For the text-containing cell, return its midpoint in [x, y] coordinate format. 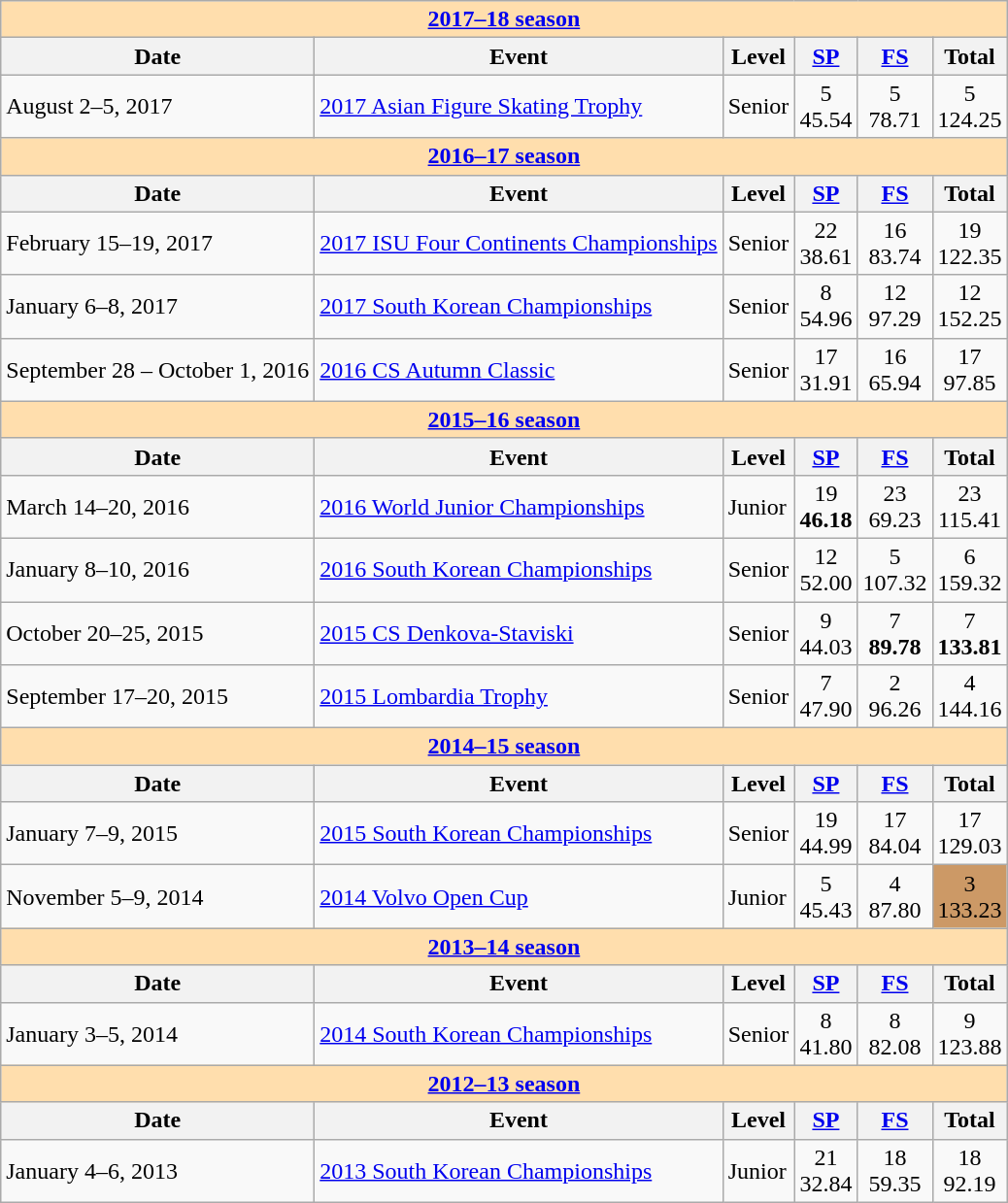
17 97.85 [969, 369]
17 129.03 [969, 833]
12 52.00 [825, 569]
January 6–8, 2017 [157, 307]
3 133.23 [969, 897]
2017 Asian Figure Skating Trophy [519, 107]
7 47.90 [825, 697]
2012–13 season [504, 1084]
October 20–25, 2015 [157, 633]
2014 Volvo Open Cup [519, 897]
March 14–20, 2016 [157, 507]
2016 World Junior Championships [519, 507]
January 8–10, 2016 [157, 569]
19 122.35 [969, 243]
12 152.25 [969, 307]
16 83.74 [895, 243]
2016 CS Autumn Classic [519, 369]
2017 ISU Four Continents Championships [519, 243]
18 92.19 [969, 1171]
18 59.35 [895, 1171]
2013 South Korean Championships [519, 1171]
21 32.84 [825, 1171]
23 115.41 [969, 507]
4 144.16 [969, 697]
5 45.54 [825, 107]
17 84.04 [895, 833]
8 41.80 [825, 1033]
September 28 – October 1, 2016 [157, 369]
4 87.80 [895, 897]
8 54.96 [825, 307]
2013–14 season [504, 947]
12 97.29 [895, 307]
2016–17 season [504, 156]
2016 South Korean Championships [519, 569]
January 4–6, 2013 [157, 1171]
2017 South Korean Championships [519, 307]
February 15–19, 2017 [157, 243]
January 3–5, 2014 [157, 1033]
2015 CS Denkova-Staviski [519, 633]
2014–15 season [504, 747]
5 107.32 [895, 569]
17 31.91 [825, 369]
5 45.43 [825, 897]
2015 South Korean Championships [519, 833]
2015 Lombardia Trophy [519, 697]
August 2–5, 2017 [157, 107]
5 124.25 [969, 107]
9 44.03 [825, 633]
6 159.32 [969, 569]
19 46.18 [825, 507]
7 133.81 [969, 633]
19 44.99 [825, 833]
January 7–9, 2015 [157, 833]
9 123.88 [969, 1033]
2017–18 season [504, 19]
September 17–20, 2015 [157, 697]
16 65.94 [895, 369]
7 89.78 [895, 633]
23 69.23 [895, 507]
2 96.26 [895, 697]
2015–16 season [504, 419]
2014 South Korean Championships [519, 1033]
8 82.08 [895, 1033]
5 78.71 [895, 107]
22 38.61 [825, 243]
November 5–9, 2014 [157, 897]
